Pinpoint the cell where the given text exists, returning its (X, Y) midpoint coordinate. 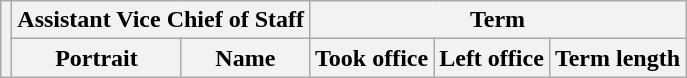
Assistant Vice Chief of Staff (161, 20)
Left office (492, 58)
Took office (372, 58)
Name (245, 58)
Term length (617, 58)
Portrait (96, 58)
Term (498, 20)
